From the cell containing the given text, extract its center point as [x, y] coordinate. 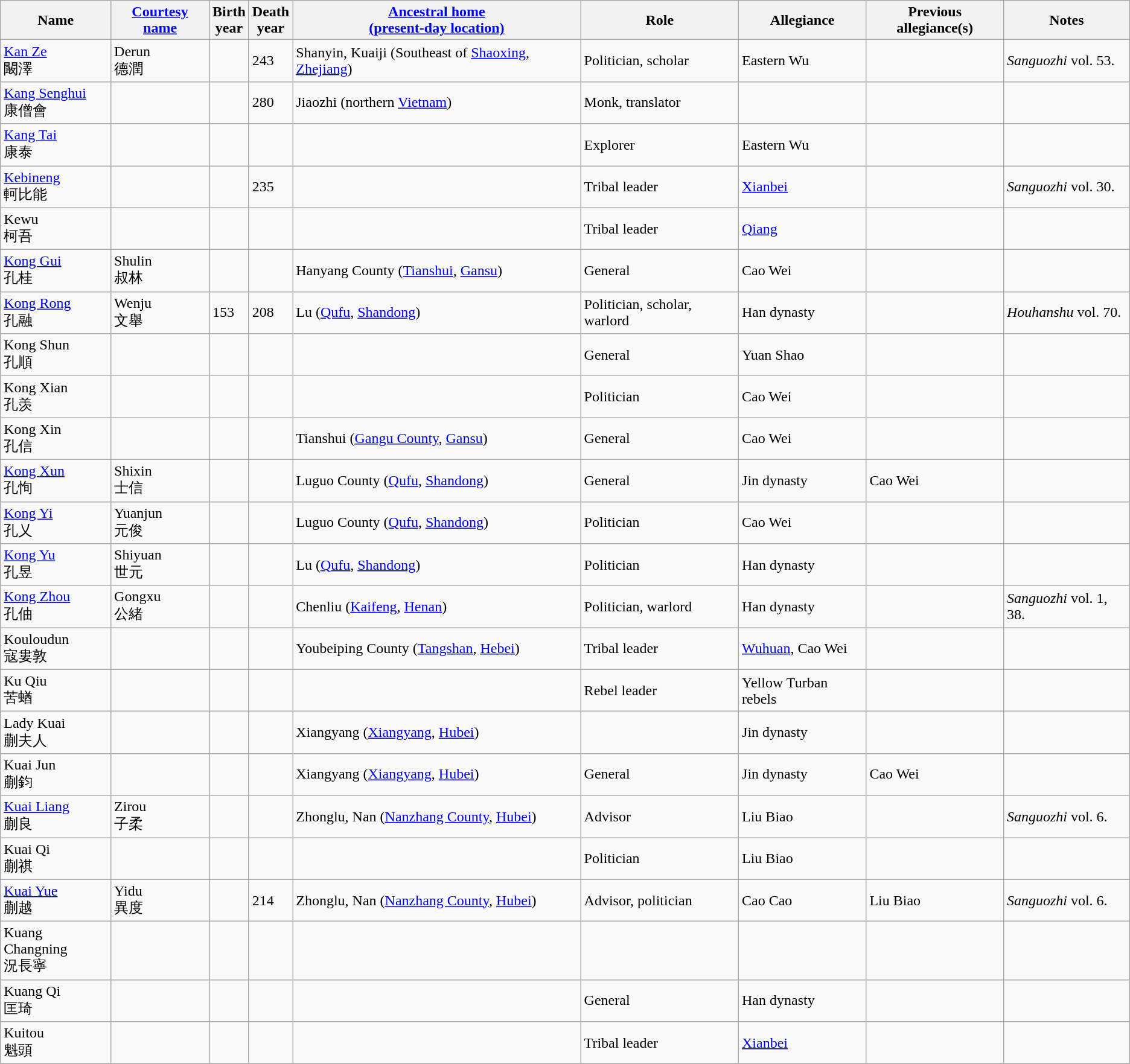
Kong Zhou孔伷 [56, 607]
Kong Rong孔融 [56, 313]
Kuai Jun蒯鈞 [56, 774]
Ku Qiu苦蝤 [56, 690]
Wuhuan, Cao Wei [803, 649]
Youbeiping County (Tangshan, Hebei) [437, 649]
Kong Shun孔順 [56, 355]
Shiyuan世元 [161, 565]
Sanguozhi vol. 53. [1066, 61]
Advisor [659, 817]
Yidu異度 [161, 900]
Politician, warlord [659, 607]
Politician, scholar [659, 61]
Kuang Changning況長寧 [56, 951]
235 [270, 186]
Wenju文舉 [161, 313]
Name [56, 21]
Notes [1066, 21]
Explorer [659, 145]
Kong Yi孔乂 [56, 523]
Gongxu公緒 [161, 607]
Advisor, politician [659, 900]
Courtesy name [161, 21]
Kuai Yue蒯越 [56, 900]
Kang Senghui康僧會 [56, 103]
Kuang Qi匡琦 [56, 1001]
Politician, scholar, warlord [659, 313]
Monk, translator [659, 103]
153 [229, 313]
Kong Xin孔信 [56, 439]
Kan Ze闞澤 [56, 61]
Yellow Turban rebels [803, 690]
Sanguozhi vol. 1, 38. [1066, 607]
Yuanjun元俊 [161, 523]
Chenliu (Kaifeng, Henan) [437, 607]
Shixin士信 [161, 480]
243 [270, 61]
Kong Yu孔昱 [56, 565]
Shanyin, Kuaiji (Southeast of Shaoxing, Zhejiang) [437, 61]
Hanyang County (Tianshui, Gansu) [437, 271]
Kong Xun孔恂 [56, 480]
208 [270, 313]
Kouloudun寇婁敦 [56, 649]
Deathyear [270, 21]
Zirou子柔 [161, 817]
Houhanshu vol. 70. [1066, 313]
Ancestral home(present-day location) [437, 21]
Previous allegiance(s) [935, 21]
280 [270, 103]
Cao Cao [803, 900]
Rebel leader [659, 690]
Allegiance [803, 21]
Kong Xian孔羡 [56, 397]
Lady Kuai蒯夫人 [56, 733]
Tianshui (Gangu County, Gansu) [437, 439]
Derun德潤 [161, 61]
Kang Tai康泰 [56, 145]
Role [659, 21]
Kuai Qi蒯祺 [56, 859]
Kebineng軻比能 [56, 186]
Kong Gui孔桂 [56, 271]
Kewu柯吾 [56, 229]
Sanguozhi vol. 30. [1066, 186]
Yuan Shao [803, 355]
214 [270, 900]
Kuai Liang蒯良 [56, 817]
Birthyear [229, 21]
Qiang [803, 229]
Jiaozhi (northern Vietnam) [437, 103]
Kuitou魁頭 [56, 1043]
Shulin叔林 [161, 271]
